Detect which cell encompasses the target text, then output its (x, y) center coordinate. 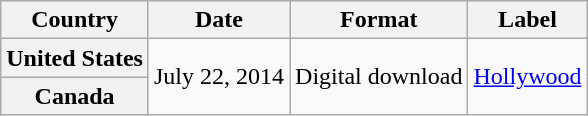
Hollywood (528, 77)
Format (379, 20)
Label (528, 20)
Date (218, 20)
United States (75, 58)
Country (75, 20)
Canada (75, 96)
July 22, 2014 (218, 77)
Digital download (379, 77)
